Capture the cell that displays the provided text and extract its (x, y) central coordinate. 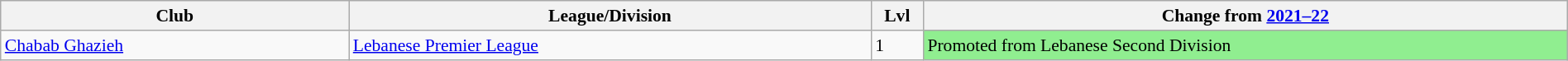
Chabab Ghazieh (175, 45)
1 (896, 45)
Lvl (896, 16)
Change from 2021–22 (1245, 16)
Promoted from Lebanese Second Division (1245, 45)
Club (175, 16)
League/Division (610, 16)
Lebanese Premier League (610, 45)
